Output the (X, Y) coordinate of the center of the cell containing the given text.  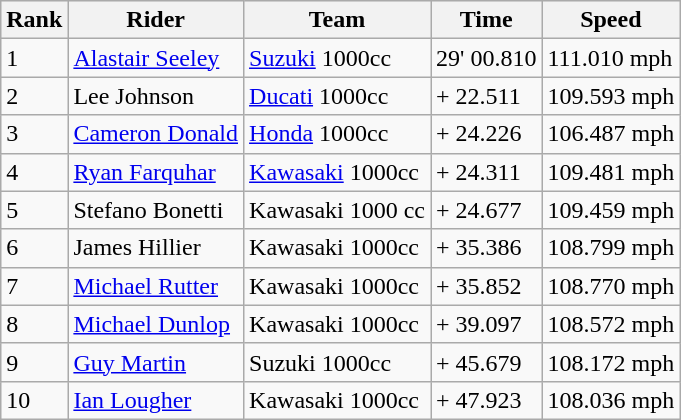
108.799 mph (611, 248)
Time (486, 20)
James Hillier (156, 248)
7 (34, 286)
Guy Martin (156, 362)
108.036 mph (611, 400)
Lee Johnson (156, 96)
Team (338, 20)
1 (34, 58)
Michael Rutter (156, 286)
109.593 mph (611, 96)
108.770 mph (611, 286)
+ 22.511 (486, 96)
9 (34, 362)
2 (34, 96)
Rank (34, 20)
+ 39.097 (486, 324)
109.481 mph (611, 172)
+ 24.226 (486, 134)
Ryan Farquhar (156, 172)
Cameron Donald (156, 134)
Honda 1000cc (338, 134)
Rider (156, 20)
10 (34, 400)
106.487 mph (611, 134)
Alastair Seeley (156, 58)
+ 24.311 (486, 172)
6 (34, 248)
Kawasaki 1000 cc (338, 210)
+ 45.679 (486, 362)
109.459 mph (611, 210)
111.010 mph (611, 58)
+ 35.386 (486, 248)
4 (34, 172)
+ 47.923 (486, 400)
Speed (611, 20)
5 (34, 210)
+ 35.852 (486, 286)
Michael Dunlop (156, 324)
Stefano Bonetti (156, 210)
3 (34, 134)
+ 24.677 (486, 210)
Ian Lougher (156, 400)
108.572 mph (611, 324)
29' 00.810 (486, 58)
8 (34, 324)
Ducati 1000cc (338, 96)
108.172 mph (611, 362)
